Locate the cell with the specified text and output its [X, Y] center coordinate. 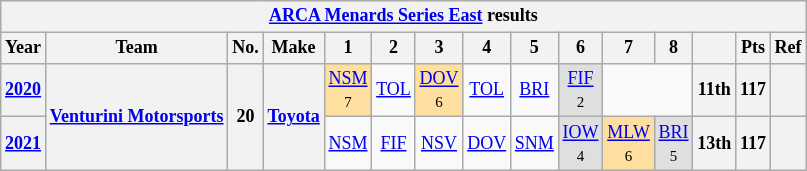
Pts [754, 48]
DOV6 [439, 90]
MLW6 [628, 144]
7 [628, 48]
2021 [24, 144]
8 [674, 48]
DOV [487, 144]
Venturini Motorsports [136, 116]
ARCA Menards Series East results [404, 16]
6 [580, 48]
BRI [535, 90]
NSV [439, 144]
Year [24, 48]
Team [136, 48]
NSM7 [348, 90]
13th [714, 144]
Ref [788, 48]
FIF2 [580, 90]
FIF [394, 144]
IOW4 [580, 144]
SNM [535, 144]
NSM [348, 144]
BRI5 [674, 144]
Make [294, 48]
2020 [24, 90]
Toyota [294, 116]
20 [246, 116]
3 [439, 48]
2 [394, 48]
1 [348, 48]
4 [487, 48]
No. [246, 48]
11th [714, 90]
5 [535, 48]
